Provide the (X, Y) coordinate of the cell's center where the given text is located.  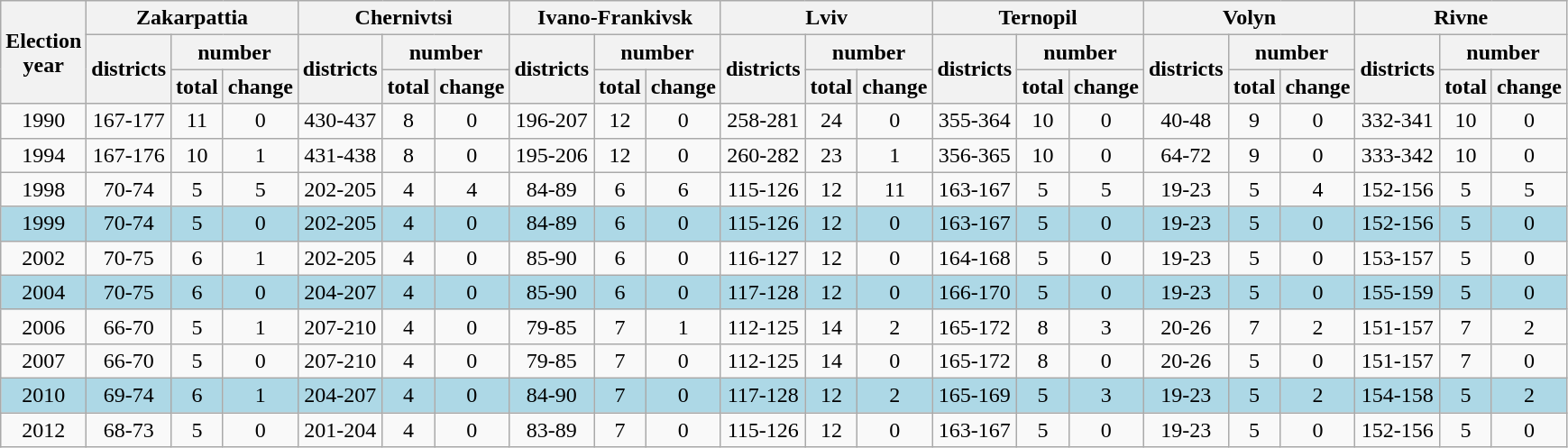
Ternopil (1039, 18)
2004 (43, 292)
116-127 (763, 258)
2007 (43, 361)
24 (831, 121)
2002 (43, 258)
155-159 (1398, 292)
Zakarpattia (193, 18)
333-342 (1398, 155)
166-170 (975, 292)
Ivano-Frankivsk (615, 18)
195-206 (552, 155)
355-364 (975, 121)
165-169 (975, 395)
167-176 (129, 155)
Rivne (1461, 18)
Volyn (1250, 18)
2010 (43, 395)
1994 (43, 155)
Chernivtsi (404, 18)
1999 (43, 224)
1998 (43, 189)
164-168 (975, 258)
Lviv (826, 18)
431-438 (340, 155)
68-73 (129, 430)
154-158 (1398, 395)
69-74 (129, 395)
430-437 (340, 121)
2006 (43, 326)
2012 (43, 430)
167-177 (129, 121)
153-157 (1398, 258)
201-204 (340, 430)
64-72 (1186, 155)
356-365 (975, 155)
Electionyear (43, 52)
1990 (43, 121)
40-48 (1186, 121)
332-341 (1398, 121)
196-207 (552, 121)
23 (831, 155)
258-281 (763, 121)
260-282 (763, 155)
84-90 (552, 395)
83-89 (552, 430)
